Locate the cell with the specified text and output its [X, Y] center coordinate. 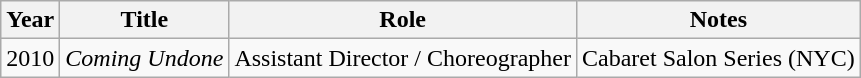
Cabaret Salon Series (NYC) [719, 58]
Notes [719, 20]
Year [30, 20]
Coming Undone [144, 58]
Assistant Director / Choreographer [403, 58]
2010 [30, 58]
Role [403, 20]
Title [144, 20]
